For the text-containing cell, return its midpoint in (x, y) coordinate format. 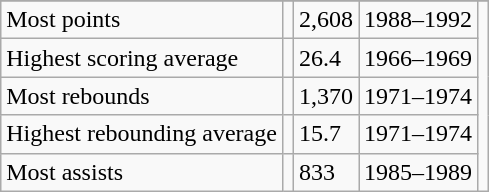
15.7 (326, 134)
Most rebounds (142, 96)
2,608 (326, 20)
1,370 (326, 96)
Most assists (142, 172)
833 (326, 172)
1966–1969 (418, 58)
26.4 (326, 58)
Most points (142, 20)
1985–1989 (418, 172)
Highest scoring average (142, 58)
1988–1992 (418, 20)
Highest rebounding average (142, 134)
